For the text-containing cell, return its midpoint in [x, y] coordinate format. 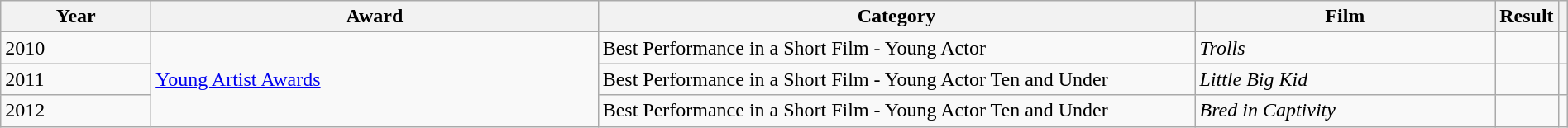
Trolls [1345, 48]
Award [375, 17]
2012 [76, 111]
Young Artist Awards [375, 79]
Year [76, 17]
Result [1527, 17]
Bred in Captivity [1345, 111]
Little Big Kid [1345, 79]
Category [896, 17]
2010 [76, 48]
Best Performance in a Short Film - Young Actor [896, 48]
Film [1345, 17]
2011 [76, 79]
